Pinpoint the cell where the given text exists, returning its [x, y] midpoint coordinate. 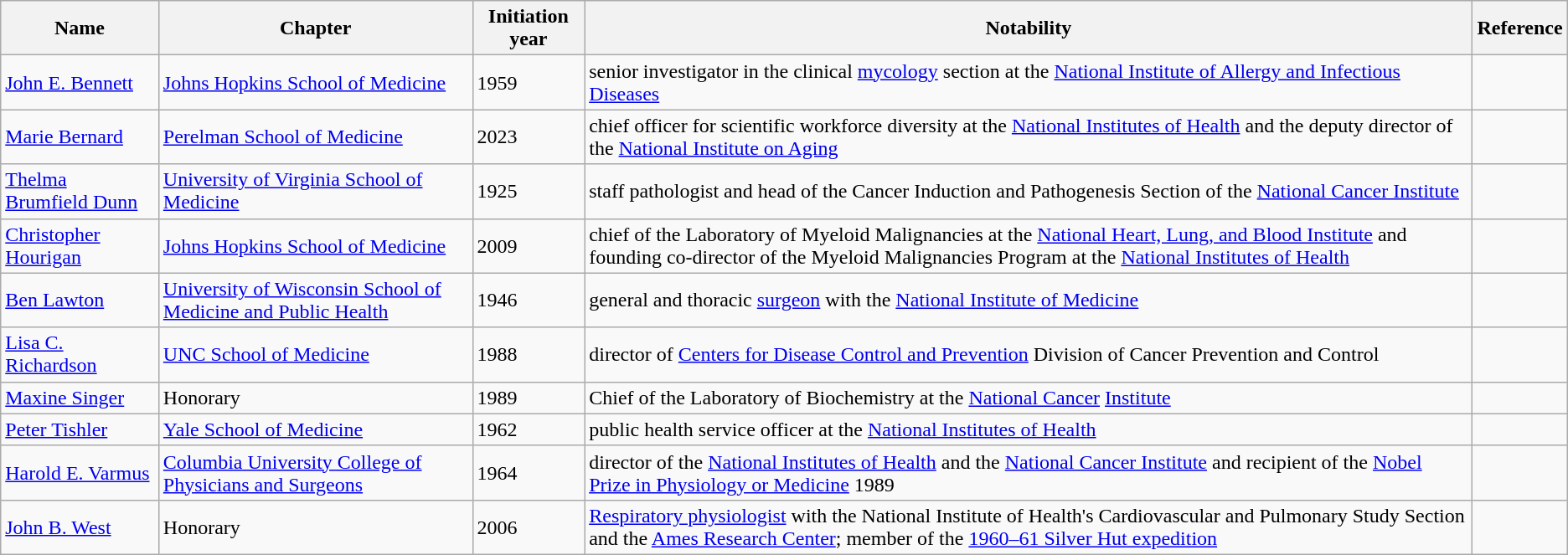
Maxine Singer [80, 398]
Lisa C. Richardson [80, 355]
Harold E. Varmus [80, 472]
Christopher Hourigan [80, 246]
2023 [529, 137]
1962 [529, 429]
Initiation year [529, 28]
1959 [529, 82]
Perelman School of Medicine [315, 137]
public health service officer at the National Institutes of Health [1029, 429]
Chapter [315, 28]
2006 [529, 527]
1946 [529, 300]
2009 [529, 246]
Name [80, 28]
Reference [1519, 28]
1964 [529, 472]
Yale School of Medicine [315, 429]
UNC School of Medicine [315, 355]
chief officer for scientific workforce diversity at the National Institutes of Health and the deputy director of the National Institute on Aging [1029, 137]
director of Centers for Disease Control and Prevention Division of Cancer Prevention and Control [1029, 355]
Peter Tishler [80, 429]
1989 [529, 398]
director of the National Institutes of Health and the National Cancer Institute and recipient of the Nobel Prize in Physiology or Medicine 1989 [1029, 472]
1925 [529, 191]
1988 [529, 355]
senior investigator in the clinical mycology section at the National Institute of Allergy and Infectious Diseases [1029, 82]
Ben Lawton [80, 300]
University of Wisconsin School of Medicine and Public Health [315, 300]
John B. West [80, 527]
Notability [1029, 28]
Thelma Brumfield Dunn [80, 191]
Chief of the Laboratory of Biochemistry at the National Cancer Institute [1029, 398]
staff pathologist and head of the Cancer Induction and Pathogenesis Section of the National Cancer Institute [1029, 191]
general and thoracic surgeon with the National Institute of Medicine [1029, 300]
Columbia University College of Physicians and Surgeons [315, 472]
Marie Bernard [80, 137]
University of Virginia School of Medicine [315, 191]
John E. Bennett [80, 82]
